Return the (X, Y) coordinate for the center point of the cell that contains the specified text.  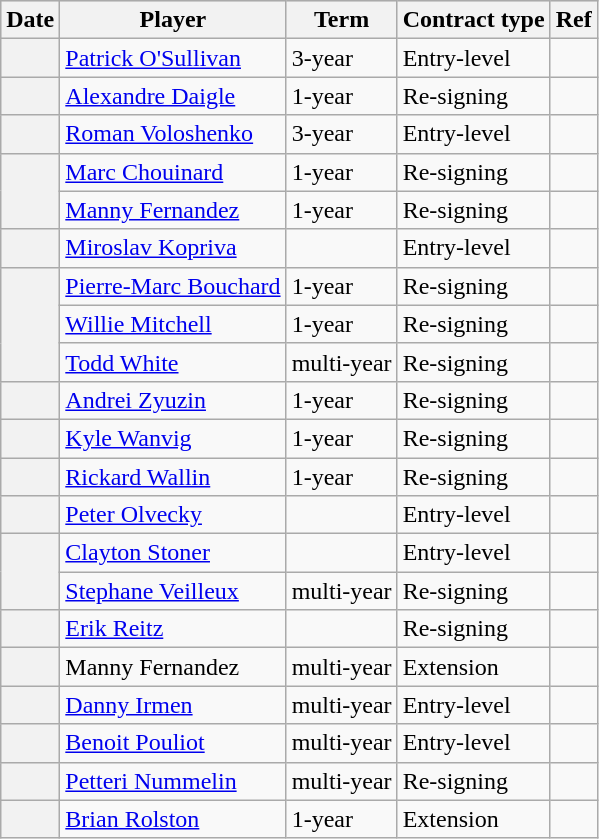
Term (342, 20)
Player (173, 20)
Todd White (173, 362)
Alexandre Daigle (173, 96)
Pierre-Marc Bouchard (173, 286)
Contract type (474, 20)
Ref (574, 20)
Danny Irmen (173, 705)
Andrei Zyuzin (173, 400)
Rickard Wallin (173, 477)
Marc Chouinard (173, 172)
Peter Olvecky (173, 515)
Patrick O'Sullivan (173, 58)
Brian Rolston (173, 819)
Roman Voloshenko (173, 134)
Benoit Pouliot (173, 743)
Stephane Veilleux (173, 591)
Miroslav Kopriva (173, 248)
Erik Reitz (173, 629)
Clayton Stoner (173, 553)
Date (30, 20)
Willie Mitchell (173, 324)
Kyle Wanvig (173, 438)
Petteri Nummelin (173, 781)
